Identify which cell holds the provided text, then report its [x, y] central coordinate. 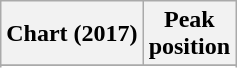
Chart (2017) [72, 34]
Peak position [189, 34]
